Output the [x, y] coordinate of the center of the cell containing the given text.  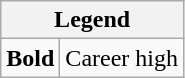
Legend [92, 20]
Career high [122, 58]
Bold [30, 58]
